Pinpoint the cell where the given text exists, returning its [x, y] midpoint coordinate. 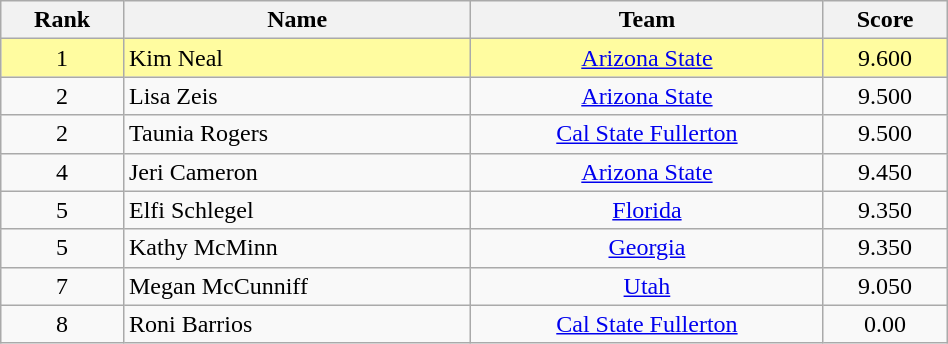
Rank [62, 20]
9.050 [885, 286]
9.600 [885, 58]
1 [62, 58]
7 [62, 286]
Team [647, 20]
4 [62, 172]
Name [296, 20]
Florida [647, 210]
0.00 [885, 324]
Utah [647, 286]
Jeri Cameron [296, 172]
Taunia Rogers [296, 134]
Elfi Schlegel [296, 210]
Lisa Zeis [296, 96]
Roni Barrios [296, 324]
9.450 [885, 172]
Megan McCunniff [296, 286]
Kim Neal [296, 58]
Georgia [647, 248]
Kathy McMinn [296, 248]
8 [62, 324]
Score [885, 20]
